Find where the given text appears and provide that cell's center as [x, y] coordinate. 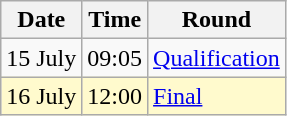
Final [217, 96]
15 July [42, 58]
09:05 [115, 58]
Date [42, 20]
Qualification [217, 58]
Round [217, 20]
12:00 [115, 96]
Time [115, 20]
16 July [42, 96]
